Locate the cell with the specified text and output its [X, Y] center coordinate. 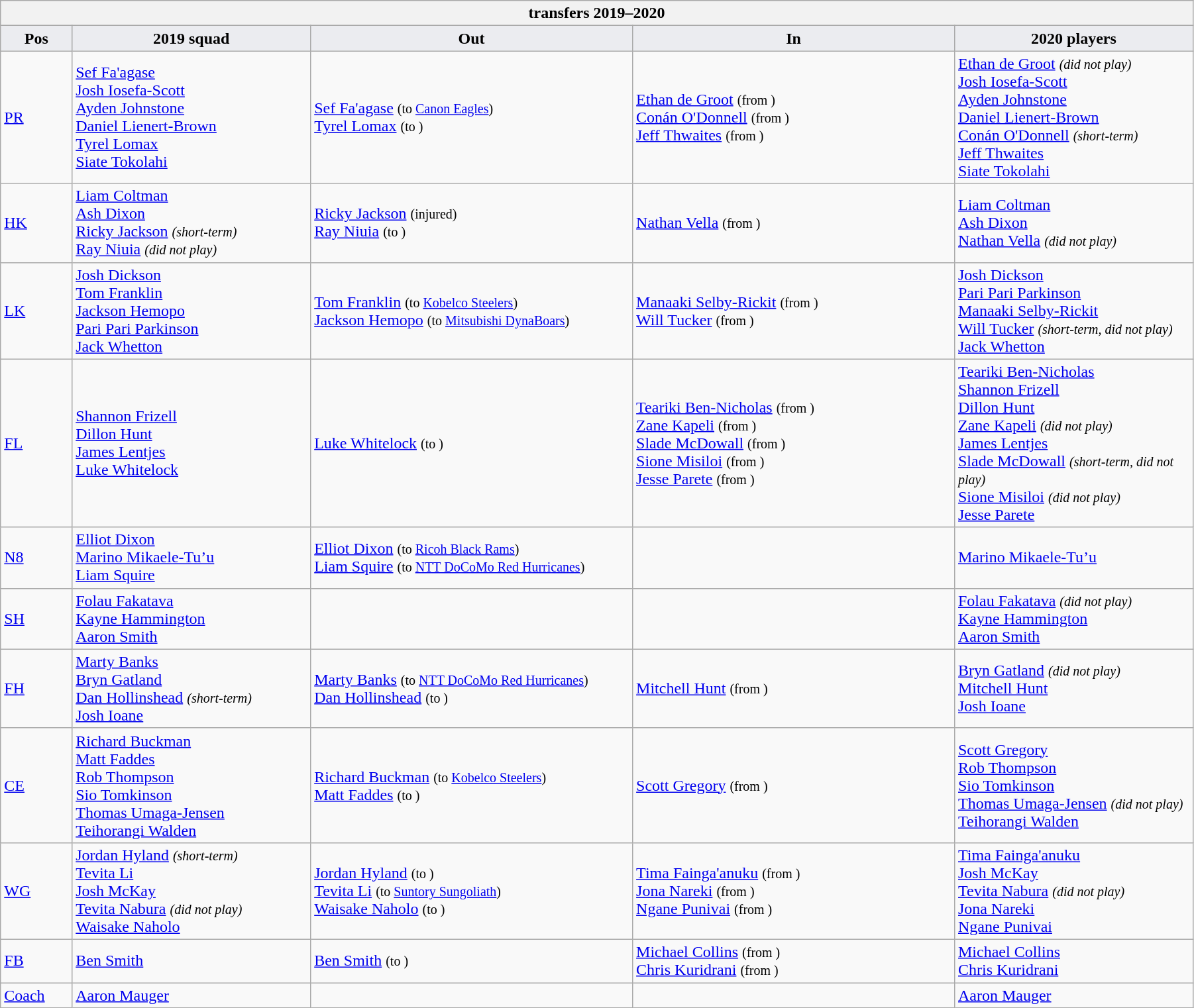
FL [36, 443]
SH [36, 619]
N8 [36, 558]
FB [36, 960]
HK [36, 223]
Marino Mikaele-Tu’u [1073, 558]
Josh Dickson Pari Pari Parkinson Manaaki Selby-Rickit Will Tucker (short-term, did not play) Jack Whetton [1073, 311]
FH [36, 689]
Ricky Jackson (injured) Ray Niuia (to ) [472, 223]
Jordan Hyland (to ) Tevita Li (to Suntory Sungoliath) Waisake Naholo (to ) [472, 891]
Pos [36, 38]
Liam Coltman Ash Dixon Nathan Vella (did not play) [1073, 223]
Ethan de Groot (did not play) Josh Iosefa-Scott Ayden Johnstone Daniel Lienert-Brown Conán O'Donnell (short-term) Jeff Thwaites Siate Tokolahi [1073, 117]
transfers 2019–2020 [597, 13]
LK [36, 311]
Ben Smith [191, 960]
Bryn Gatland (did not play) Mitchell Hunt Josh Ioane [1073, 689]
Michael Collins (from ) Chris Kuridrani (from ) [794, 960]
Tima Fainga'anuku Josh McKay Tevita Nabura (did not play) Jona Nareki Ngane Punivai [1073, 891]
Ethan de Groot (from ) Conán O'Donnell (from ) Jeff Thwaites (from ) [794, 117]
WG [36, 891]
Richard Buckman (to Kobelco Steelers) Matt Faddes (to ) [472, 785]
Tima Fainga'anuku (from ) Jona Nareki (from ) Ngane Punivai (from ) [794, 891]
Josh Dickson Tom Franklin Jackson Hemopo Pari Pari Parkinson Jack Whetton [191, 311]
Ben Smith (to ) [472, 960]
Folau Fakatava Kayne Hammington Aaron Smith [191, 619]
Teariki Ben-Nicholas (from ) Zane Kapeli (from ) Slade McDowall (from ) Sione Misiloi (from ) Jesse Parete (from ) [794, 443]
Elliot Dixon (to Ricoh Black Rams) Liam Squire (to NTT DoCoMo Red Hurricanes) [472, 558]
Elliot Dixon Marino Mikaele-Tu’u Liam Squire [191, 558]
Tom Franklin (to Kobelco Steelers) Jackson Hemopo (to Mitsubishi DynaBoars) [472, 311]
Manaaki Selby-Rickit (from ) Will Tucker (from ) [794, 311]
In [794, 38]
PR [36, 117]
Shannon Frizell Dillon Hunt James Lentjes Luke Whitelock [191, 443]
Scott Gregory Rob Thompson Sio Tomkinson Thomas Umaga-Jensen (did not play) Teihorangi Walden [1073, 785]
Michael Collins Chris Kuridrani [1073, 960]
Sef Fa'agase Josh Iosefa-Scott Ayden Johnstone Daniel Lienert-Brown Tyrel Lomax Siate Tokolahi [191, 117]
Jordan Hyland (short-term) Tevita Li Josh McKay Tevita Nabura (did not play) Waisake Naholo [191, 891]
Coach [36, 995]
Mitchell Hunt (from ) [794, 689]
CE [36, 785]
Liam Coltman Ash Dixon Ricky Jackson (short-term) Ray Niuia (did not play) [191, 223]
2020 players [1073, 38]
Out [472, 38]
2019 squad [191, 38]
Nathan Vella (from ) [794, 223]
Richard Buckman Matt Faddes Rob Thompson Sio Tomkinson Thomas Umaga-Jensen Teihorangi Walden [191, 785]
Marty Banks (to NTT DoCoMo Red Hurricanes) Dan Hollinshead (to ) [472, 689]
Folau Fakatava (did not play) Kayne Hammington Aaron Smith [1073, 619]
Sef Fa'agase (to Canon Eagles) Tyrel Lomax (to ) [472, 117]
Marty Banks Bryn Gatland Dan Hollinshead (short-term) Josh Ioane [191, 689]
Scott Gregory (from ) [794, 785]
Luke Whitelock (to ) [472, 443]
